Pinpoint the cell where the given text exists, returning its [X, Y] midpoint coordinate. 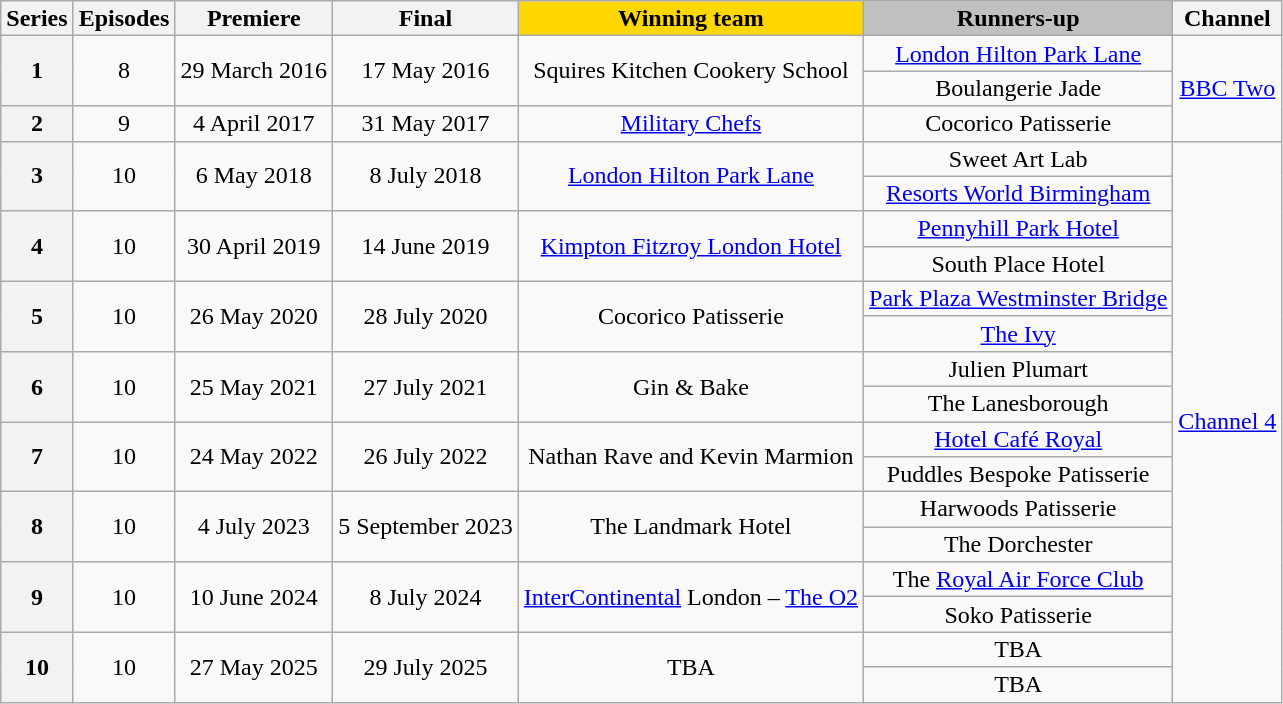
30 April 2019 [254, 246]
Military Chefs [690, 124]
29 July 2025 [426, 667]
27 July 2021 [426, 386]
26 July 2022 [426, 457]
Soko Patisserie [1018, 614]
31 May 2017 [426, 124]
Series [37, 18]
Boulangerie Jade [1018, 88]
14 June 2019 [426, 246]
The Royal Air Force Club [1018, 580]
Park Plaza Westminster Bridge [1018, 298]
5 [37, 316]
Runners-up [1018, 18]
Kimpton Fitzroy London Hotel [690, 246]
7 [37, 457]
4 [37, 246]
Nathan Rave and Kevin Marmion [690, 457]
29 March 2016 [254, 71]
Pennyhill Park Hotel [1018, 228]
The Ivy [1018, 334]
Gin & Bake [690, 386]
Squires Kitchen Cookery School [690, 71]
BBC Two [1228, 88]
Final [426, 18]
Episodes [124, 18]
5 September 2023 [426, 527]
8 July 2018 [426, 176]
26 May 2020 [254, 316]
17 May 2016 [426, 71]
The Dorchester [1018, 544]
10 June 2024 [254, 597]
Puddles Bespoke Patisserie [1018, 474]
4 July 2023 [254, 527]
8 July 2024 [426, 597]
Sweet Art Lab [1018, 158]
Julien Plumart [1018, 368]
2 [37, 124]
The Lanesborough [1018, 404]
InterContinental London – The O2 [690, 597]
The Landmark Hotel [690, 527]
3 [37, 176]
Channel 4 [1228, 422]
25 May 2021 [254, 386]
6 May 2018 [254, 176]
Channel [1228, 18]
6 [37, 386]
South Place Hotel [1018, 264]
Winning team [690, 18]
28 July 2020 [426, 316]
24 May 2022 [254, 457]
4 April 2017 [254, 124]
Premiere [254, 18]
1 [37, 71]
Harwoods Patisserie [1018, 510]
Hotel Café Royal [1018, 440]
27 May 2025 [254, 667]
Resorts World Birmingham [1018, 194]
